Locate the cell with the specified text and output its [x, y] center coordinate. 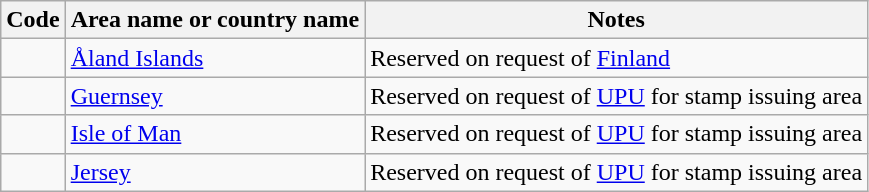
Jersey [214, 172]
Area name or country name [214, 20]
Guernsey [214, 96]
Code [33, 20]
Reserved on request of Finland [616, 58]
Åland Islands [214, 58]
Notes [616, 20]
Isle of Man [214, 134]
